From the cell containing the given text, extract its center point as (X, Y) coordinate. 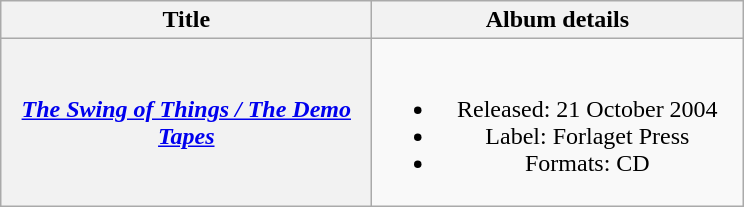
Released: 21 October 2004Label: Forlaget PressFormats: CD (558, 122)
Title (186, 20)
Album details (558, 20)
The Swing of Things / The Demo Tapes (186, 122)
